Locate the cell with the specified text and output its (X, Y) center coordinate. 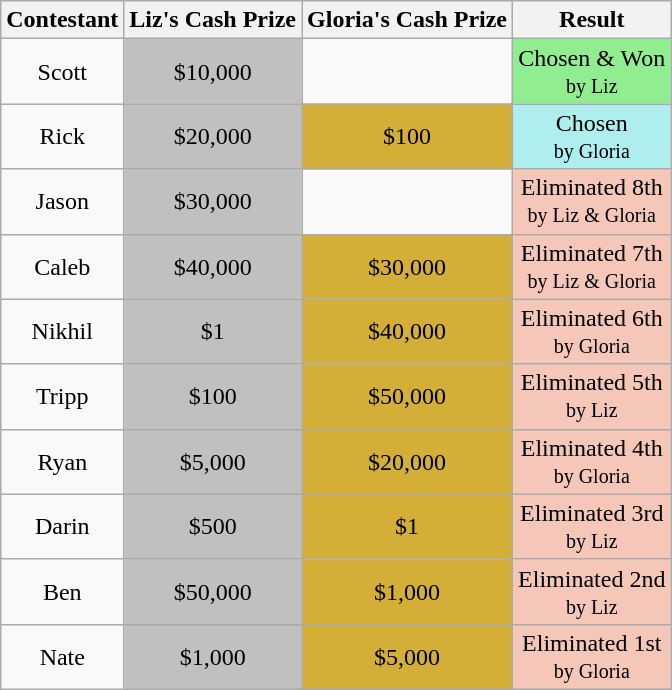
Chosen & Wonby Liz (592, 72)
Eliminated 5th by Liz (592, 396)
Liz's Cash Prize (213, 20)
Eliminated 2nd by Liz (592, 592)
Ben (62, 592)
Eliminated 7th by Liz & Gloria (592, 266)
Ryan (62, 462)
Eliminated 4th by Gloria (592, 462)
Gloria's Cash Prize (408, 20)
Nikhil (62, 332)
Scott (62, 72)
$500 (213, 526)
Darin (62, 526)
$10,000 (213, 72)
Eliminated 6th by Gloria (592, 332)
Contestant (62, 20)
Eliminated 3rd by Liz (592, 526)
Jason (62, 202)
Eliminated 1st by Gloria (592, 656)
Caleb (62, 266)
Tripp (62, 396)
Rick (62, 136)
Result (592, 20)
Nate (62, 656)
Chosen by Gloria (592, 136)
Eliminated 8th by Liz & Gloria (592, 202)
